Capture the cell that displays the provided text and extract its [X, Y] central coordinate. 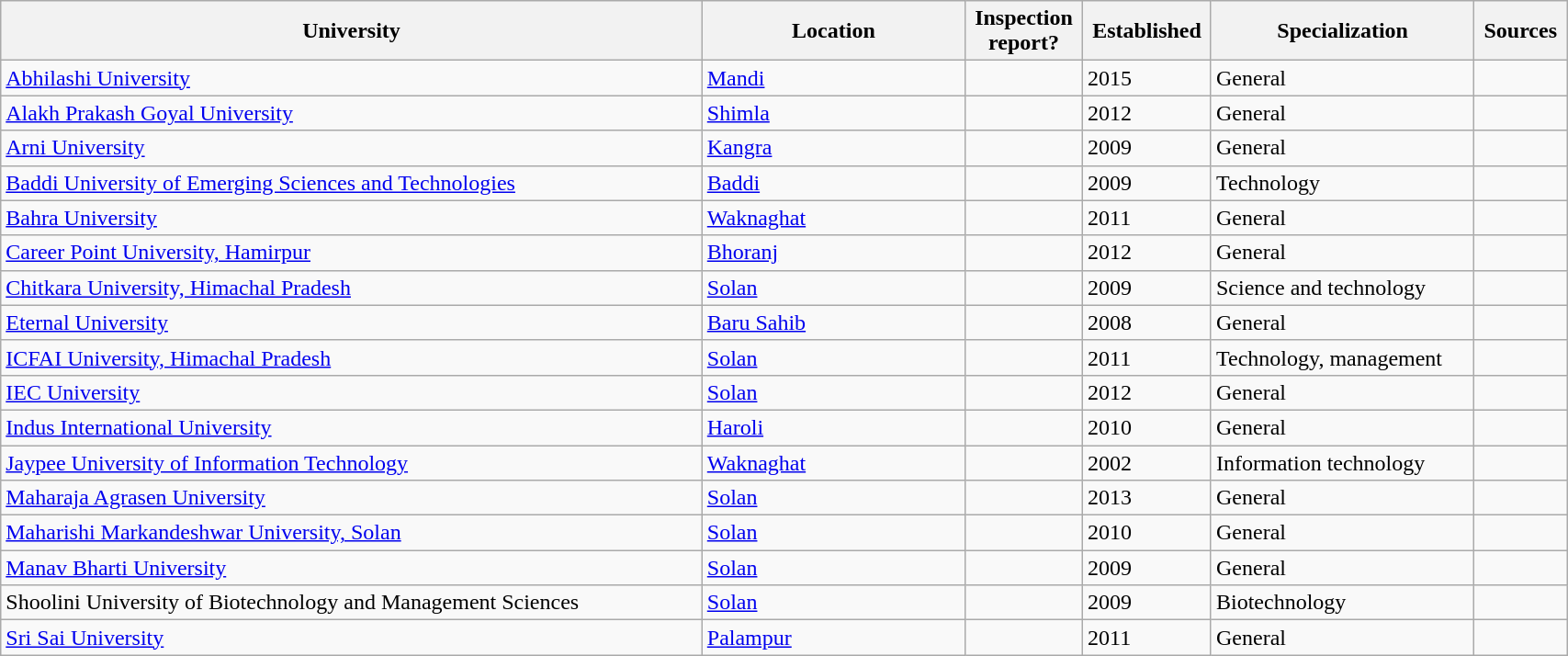
2002 [1147, 462]
Sources [1521, 31]
IEC University [352, 392]
Haroli [833, 427]
Baddi University of Emerging Sciences and Technologies [352, 183]
Technology [1342, 183]
Career Point University, Hamirpur [352, 253]
Kangra [833, 148]
Location [833, 31]
Specialization [1342, 31]
Established [1147, 31]
Palampur [833, 638]
Shoolini University of Biotechnology and Management Sciences [352, 603]
ICFAI University, Himachal Pradesh [352, 357]
Abhilashi University [352, 78]
Arni University [352, 148]
Mandi [833, 78]
Eternal University [352, 322]
Chitkara University, Himachal Pradesh [352, 288]
Technology, management [1342, 357]
Bhoranj [833, 253]
Biotechnology [1342, 603]
2008 [1147, 322]
Baru Sahib [833, 322]
Sri Sai University [352, 638]
Science and technology [1342, 288]
2015 [1147, 78]
Maharaja Agrasen University [352, 498]
Baddi [833, 183]
Manav Bharti University [352, 568]
University [352, 31]
Information technology [1342, 462]
Indus International University [352, 427]
Bahra University [352, 218]
Alakh Prakash Goyal University [352, 113]
Inspection report? [1024, 31]
Maharishi Markandeshwar University, Solan [352, 533]
2013 [1147, 498]
Shimla [833, 113]
Jaypee University of Information Technology [352, 462]
